Locate the cell with the specified text and output its [X, Y] center coordinate. 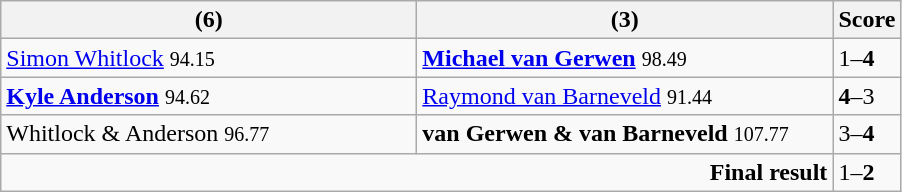
4–3 [867, 96]
Final result [417, 172]
Michael van Gerwen 98.49 [625, 58]
Raymond van Barneveld 91.44 [625, 96]
3–4 [867, 134]
van Gerwen & van Barneveld 107.77 [625, 134]
Score [867, 20]
(3) [625, 20]
1–4 [867, 58]
(6) [209, 20]
Kyle Anderson 94.62 [209, 96]
Whitlock & Anderson 96.77 [209, 134]
Simon Whitlock 94.15 [209, 58]
1–2 [867, 172]
